Locate the cell with the specified text and output its (x, y) center coordinate. 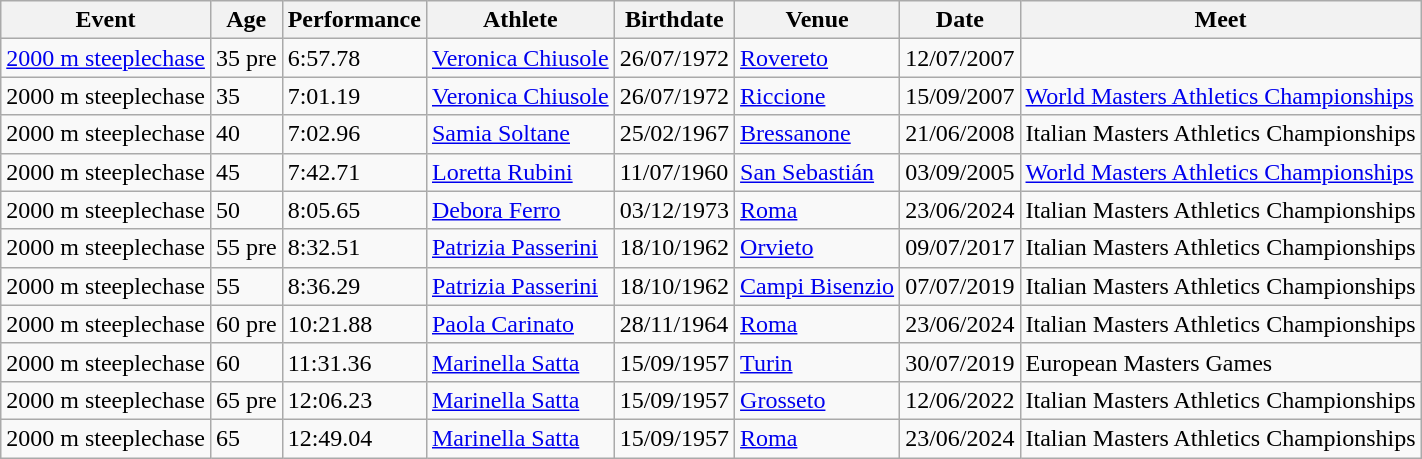
7:42.71 (354, 172)
03/12/1973 (674, 210)
European Masters Games (1220, 362)
12:49.04 (354, 438)
12/07/2007 (960, 58)
65 pre (246, 400)
7:02.96 (354, 134)
21/06/2008 (960, 134)
Venue (818, 20)
Event (106, 20)
25/02/1967 (674, 134)
50 (246, 210)
55 (246, 286)
Birthdate (674, 20)
10:21.88 (354, 324)
Grosseto (818, 400)
03/09/2005 (960, 172)
Meet (1220, 20)
Samia Soltane (520, 134)
Campi Bisenzio (818, 286)
60 pre (246, 324)
7:01.19 (354, 96)
Date (960, 20)
12:06.23 (354, 400)
30/07/2019 (960, 362)
11/07/1960 (674, 172)
15/09/2007 (960, 96)
Age (246, 20)
11:31.36 (354, 362)
Turin (818, 362)
8:05.65 (354, 210)
65 (246, 438)
8:32.51 (354, 248)
Bressanone (818, 134)
40 (246, 134)
Riccione (818, 96)
8:36.29 (354, 286)
35 (246, 96)
Athlete (520, 20)
Paola Carinato (520, 324)
San Sebastián (818, 172)
45 (246, 172)
55 pre (246, 248)
35 pre (246, 58)
07/07/2019 (960, 286)
Performance (354, 20)
28/11/1964 (674, 324)
Loretta Rubini (520, 172)
12/06/2022 (960, 400)
Debora Ferro (520, 210)
09/07/2017 (960, 248)
6:57.78 (354, 58)
Orvieto (818, 248)
60 (246, 362)
Rovereto (818, 58)
